Detect which cell encompasses the target text, then output its [X, Y] center coordinate. 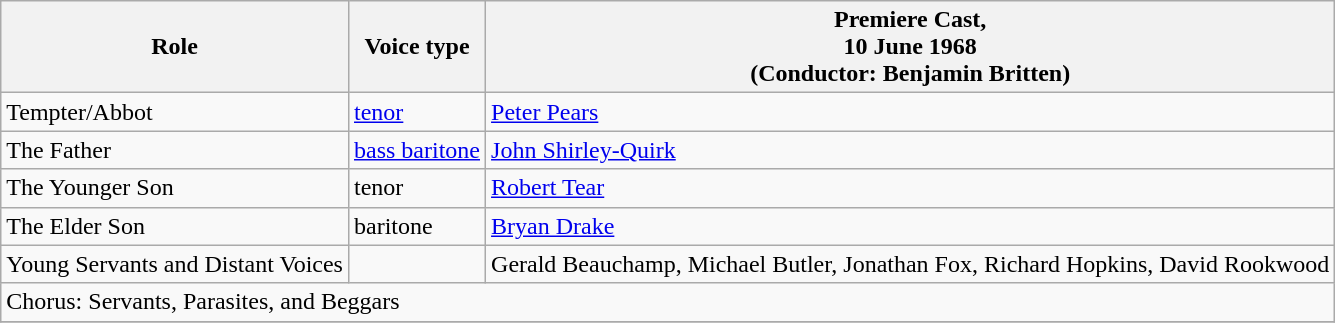
Gerald Beauchamp, Michael Butler, Jonathan Fox, Richard Hopkins, David Rookwood [910, 264]
The Father [175, 150]
Bryan Drake [910, 226]
Chorus: Servants, Parasites, and Beggars [668, 302]
Peter Pears [910, 112]
Role [175, 47]
Premiere Cast,10 June 1968(Conductor: Benjamin Britten) [910, 47]
The Elder Son [175, 226]
Robert Tear [910, 188]
bass baritone [416, 150]
Tempter/Abbot [175, 112]
John Shirley-Quirk [910, 150]
baritone [416, 226]
The Younger Son [175, 188]
Voice type [416, 47]
Young Servants and Distant Voices [175, 264]
